Determine the [x, y] coordinate at the center of the cell enclosing the given text.  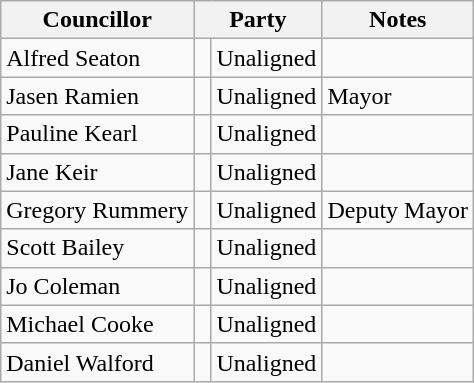
Daniel Walford [98, 362]
Jane Keir [98, 172]
Gregory Rummery [98, 210]
Mayor [398, 96]
Notes [398, 20]
Jasen Ramien [98, 96]
Party [258, 20]
Michael Cooke [98, 324]
Alfred Seaton [98, 58]
Councillor [98, 20]
Jo Coleman [98, 286]
Scott Bailey [98, 248]
Pauline Kearl [98, 134]
Deputy Mayor [398, 210]
